Extract the [X, Y] coordinate from the center of the cell holding the provided text.  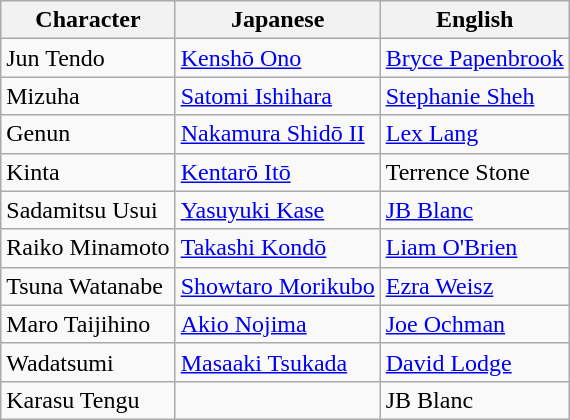
Character [88, 20]
Genun [88, 134]
Maro Taijihino [88, 324]
Liam O'Brien [474, 248]
Satomi Ishihara [278, 96]
Kinta [88, 172]
Stephanie Sheh [474, 96]
English [474, 20]
Ezra Weisz [474, 286]
Masaaki Tsukada [278, 362]
Kenshō Ono [278, 58]
Takashi Kondō [278, 248]
Nakamura Shidō II [278, 134]
Yasuyuki Kase [278, 210]
Showtaro Morikubo [278, 286]
Wadatsumi [88, 362]
Akio Nojima [278, 324]
Terrence Stone [474, 172]
Joe Ochman [474, 324]
Kentarō Itō [278, 172]
Raiko Minamoto [88, 248]
Japanese [278, 20]
Bryce Papenbrook [474, 58]
Tsuna Watanabe [88, 286]
David Lodge [474, 362]
Jun Tendo [88, 58]
Sadamitsu Usui [88, 210]
Mizuha [88, 96]
Lex Lang [474, 134]
Karasu Tengu [88, 400]
